From the cell containing the given text, extract its center point as (X, Y) coordinate. 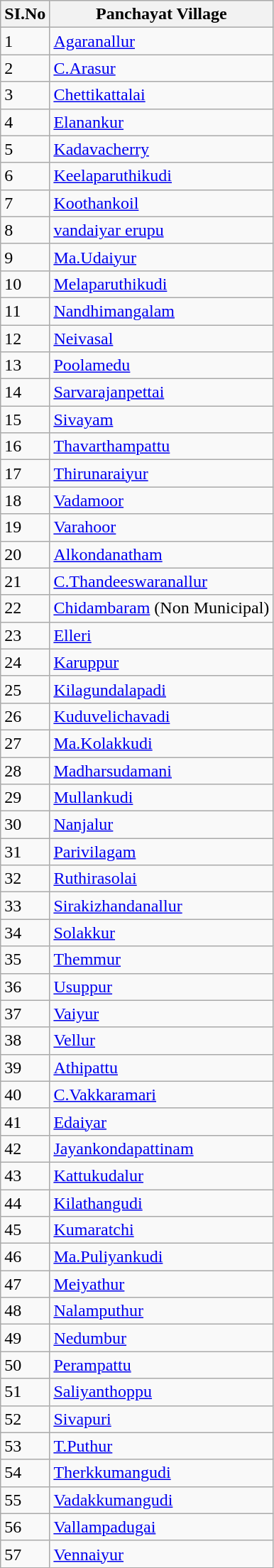
Meiyathur (162, 1284)
48 (26, 1311)
22 (26, 608)
C.Vakkaramari (162, 1095)
31 (26, 852)
Themmur (162, 960)
24 (26, 662)
27 (26, 743)
Mullankudi (162, 798)
46 (26, 1257)
Chettikattalai (162, 95)
11 (26, 311)
Panchayat Village (162, 14)
9 (26, 257)
Thirunaraiyur (162, 473)
37 (26, 1014)
36 (26, 987)
3 (26, 95)
Usuppur (162, 987)
Chidambaram (Non Municipal) (162, 608)
10 (26, 284)
16 (26, 446)
Alkondanatham (162, 554)
Athipattu (162, 1068)
Poolamedu (162, 366)
42 (26, 1148)
29 (26, 798)
Kuduvelichavadi (162, 716)
Agaranallur (162, 41)
20 (26, 554)
C.Arasur (162, 68)
Koothankoil (162, 203)
6 (26, 176)
2 (26, 68)
Nalamputhur (162, 1311)
8 (26, 230)
45 (26, 1230)
39 (26, 1068)
26 (26, 716)
Nanjalur (162, 825)
4 (26, 122)
Vennaiyur (162, 1554)
Perampattu (162, 1365)
40 (26, 1095)
14 (26, 393)
Ma.Kolakkudi (162, 743)
Vadakkumangudi (162, 1500)
32 (26, 879)
Sarvarajanpettai (162, 393)
57 (26, 1554)
Kattukudalur (162, 1175)
Jayankondapattinam (162, 1148)
43 (26, 1175)
Karuppur (162, 662)
Solakkur (162, 933)
41 (26, 1122)
47 (26, 1284)
vandaiyar erupu (162, 230)
Saliyanthoppu (162, 1392)
Sirakizhandanallur (162, 906)
28 (26, 770)
Sivayam (162, 420)
15 (26, 420)
55 (26, 1500)
Vadamoor (162, 500)
Thavarthampattu (162, 446)
Sivapuri (162, 1419)
17 (26, 473)
21 (26, 581)
T.Puthur (162, 1446)
SI.No (26, 14)
Vallampadugai (162, 1527)
56 (26, 1527)
C.Thandeeswaranallur (162, 581)
54 (26, 1473)
Keelaparuthikudi (162, 176)
Melaparuthikudi (162, 284)
38 (26, 1041)
33 (26, 906)
12 (26, 339)
7 (26, 203)
30 (26, 825)
Therkkumangudi (162, 1473)
Ruthirasolai (162, 879)
49 (26, 1338)
Edaiyar (162, 1122)
Kumaratchi (162, 1230)
Nandhimangalam (162, 311)
Nedumbur (162, 1338)
Ma.Puliyankudi (162, 1257)
5 (26, 149)
Varahoor (162, 527)
51 (26, 1392)
Kilagundalapadi (162, 689)
52 (26, 1419)
23 (26, 635)
Elanankur (162, 122)
Madharsudamani (162, 770)
18 (26, 500)
Kadavacherry (162, 149)
53 (26, 1446)
1 (26, 41)
Elleri (162, 635)
34 (26, 933)
50 (26, 1365)
Vaiyur (162, 1014)
25 (26, 689)
35 (26, 960)
Vellur (162, 1041)
44 (26, 1203)
Parivilagam (162, 852)
Ma.Udaiyur (162, 257)
19 (26, 527)
Neivasal (162, 339)
Kilathangudi (162, 1203)
13 (26, 366)
